Pinpoint the cell where the given text exists, returning its (x, y) midpoint coordinate. 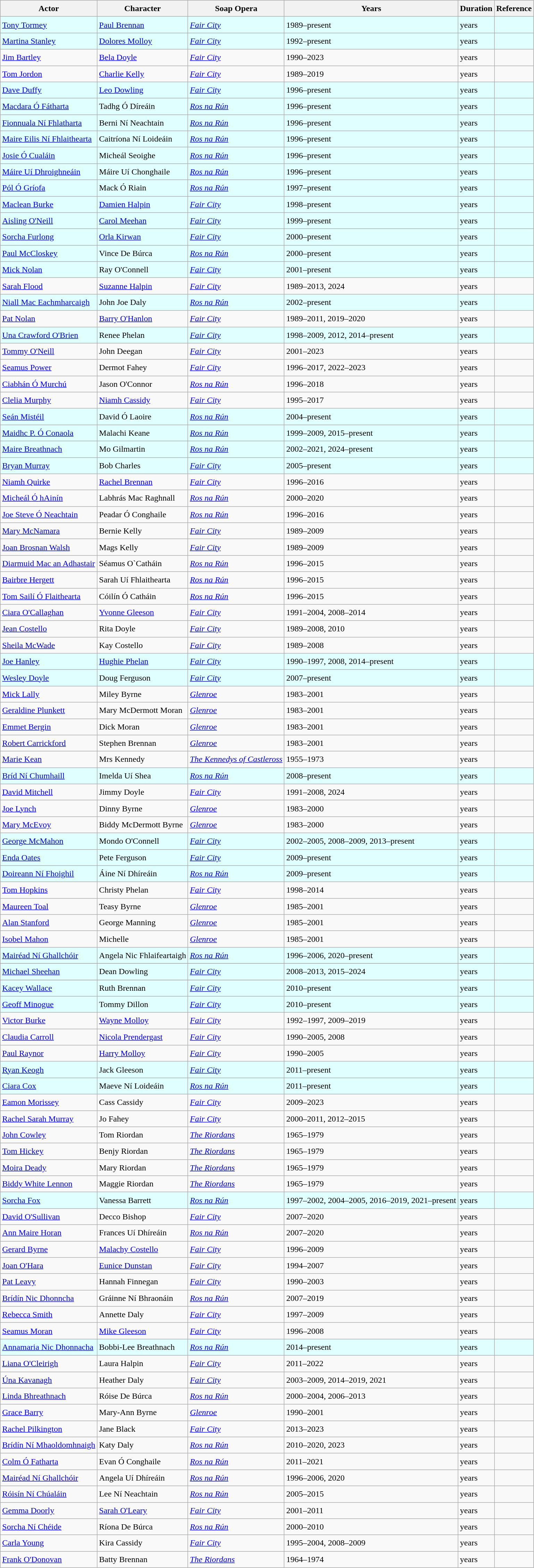
Duration (476, 8)
Bernie Kelly (143, 531)
1990–2005, 2008 (371, 1037)
2001–present (371, 270)
2000–2004, 2006–2013 (371, 1396)
Clelia Murphy (49, 400)
Fionnuala Ní Fhlatharta (49, 123)
Nicola Prendergast (143, 1037)
2005–2015 (371, 1494)
Sarah O'Leary (143, 1510)
Mary-Ann Byrne (143, 1413)
Róisín Ní Chúaláin (49, 1494)
Maggie Riordan (143, 1184)
1992–1997, 2009–2019 (371, 1021)
Pat Leavy (49, 1282)
Tommy Dillon (143, 1005)
Cass Cassidy (143, 1102)
Jim Bartley (49, 58)
Angela Nic Fhlaifeartaigh (143, 955)
Niamh Quirke (49, 482)
Moira Deady (49, 1168)
Dean Dowling (143, 971)
Rita Doyle (143, 629)
1955–1973 (371, 760)
Róise De Búrca (143, 1396)
Maclean Burke (49, 205)
Jason O'Connor (143, 384)
1996–2018 (371, 384)
Frances Uí Dhíreáin (143, 1233)
2009–2023 (371, 1102)
Soap Opera (236, 8)
Malachi Keane (143, 433)
1989–2008, 2010 (371, 629)
1990–2003 (371, 1282)
Sorcha Fox (49, 1200)
Seán Mistéil (49, 416)
Enda Oates (49, 858)
Niall Mac Eachmharcaigh (49, 302)
1989–2008 (371, 645)
Bairbre Hergett (49, 580)
2001–2011 (371, 1510)
Annamaria Nic Dhonnacha (49, 1347)
Geoff Minogue (49, 1005)
2000–2011, 2012–2015 (371, 1118)
2014–present (371, 1347)
Tony Tormey (49, 25)
1997–2009 (371, 1315)
Caitríona Ní Loideáin (143, 139)
Rachel Pilkington (49, 1429)
Eunice Dunstan (143, 1266)
1991–2008, 2024 (371, 792)
Sheila McWade (49, 645)
1996–2008 (371, 1331)
The Kennedys of Castleross (236, 760)
Paul Raynor (49, 1053)
Tom Riordan (143, 1135)
Ray O'Connell (143, 270)
Una Crawford O'Brien (49, 335)
1997–2002, 2004–2005, 2016–2019, 2021–present (371, 1200)
Annette Daly (143, 1315)
Mary Riordan (143, 1168)
Colm Ó Fatharta (49, 1461)
Reference (514, 8)
Mike Gleeson (143, 1331)
2000–2020 (371, 498)
Bela Doyle (143, 58)
1998–2014 (371, 890)
1999–2009, 2015–present (371, 433)
Pól Ó Gríofa (49, 188)
Mags Kelly (143, 547)
Katy Daly (143, 1445)
Jean Costello (49, 629)
Micheál Ó hAinín (49, 498)
Seamus Power (49, 368)
George McMahon (49, 841)
1994–2007 (371, 1266)
2001–2023 (371, 351)
Tommy O'Neill (49, 351)
Maureen Toal (49, 906)
Bríd Ní Chumhaill (49, 776)
Joe Lynch (49, 808)
1989–2013, 2024 (371, 286)
Mick Lally (49, 694)
Diarmuid Mac an Adhastair (49, 563)
Renee Phelan (143, 335)
Tom Jordon (49, 74)
Mary McDermott Moran (143, 710)
1989–2011, 2019–2020 (371, 318)
1998–present (371, 205)
George Manning (143, 923)
Biddy White Lennon (49, 1184)
Dave Duffy (49, 90)
Hughie Phelan (143, 661)
2007–2019 (371, 1298)
Rachel Brennan (143, 482)
Jane Black (143, 1429)
2010–2020, 2023 (371, 1445)
Heather Daly (143, 1380)
Mary McNamara (49, 531)
Dick Moran (143, 727)
Kay Costello (143, 645)
Cóilín Ó Catháin (143, 596)
Marie Kean (49, 760)
Harry Molloy (143, 1053)
2008–present (371, 776)
Vanessa Barrett (143, 1200)
Imelda Uí Shea (143, 776)
Josie Ó Cualáin (49, 155)
2002–2021, 2024–present (371, 449)
Carla Young (49, 1543)
Gemma Doorly (49, 1510)
Bob Charles (143, 466)
1999–present (371, 221)
Joan O'Hara (49, 1266)
2013–2023 (371, 1429)
2000–2010 (371, 1527)
Rachel Sarah Murray (49, 1118)
1995–2017 (371, 400)
Macdara Ó Fátharta (49, 106)
Ryan Keogh (49, 1070)
Micheál Seoighe (143, 155)
2007–present (371, 678)
1990–1997, 2008, 2014–present (371, 661)
Laura Halpin (143, 1363)
Frank O'Donovan (49, 1560)
Suzanne Halpin (143, 286)
Emmet Bergin (49, 727)
Dermot Fahey (143, 368)
Maeve Ní Loideáin (143, 1086)
Grace Barry (49, 1413)
Brídín Nic Dhonncha (49, 1298)
Actor (49, 8)
1996–2017, 2022–2023 (371, 368)
Maidhc P. Ó Conaola (49, 433)
Mick Nolan (49, 270)
2011–2021 (371, 1461)
Damien Halpin (143, 205)
Eamon Morissey (49, 1102)
Teasy Byrne (143, 906)
Paul Brennan (143, 25)
Joe Steve Ó Neachtain (49, 515)
Christy Phelan (143, 890)
1995–2004, 2008–2009 (371, 1543)
Pat Nolan (49, 318)
Gráinne Ní Bhraonáin (143, 1298)
Isobel Mahon (49, 939)
Dolores Molloy (143, 41)
Angela Uí Dhíreáin (143, 1478)
Martina Stanley (49, 41)
Sarah Uí Fhlaithearta (143, 580)
Malachy Costello (143, 1250)
Wesley Doyle (49, 678)
Maire Eilis Ní Fhlaithearta (49, 139)
Benjy Riordan (143, 1151)
Tom Hopkins (49, 890)
Aisling O'Neill (49, 221)
David O'Sullivan (49, 1216)
Joan Brosnan Walsh (49, 547)
Vince De Búrca (143, 253)
Paul McCloskey (49, 253)
Years (371, 8)
Evan Ó Conghaile (143, 1461)
1996–2006, 2020 (371, 1478)
Brídín Ní Mhaoldomhnaigh (49, 1445)
David Ó Laoire (143, 416)
Mo Gilmartin (143, 449)
Carol Meehan (143, 221)
Niamh Cassidy (143, 400)
2011–2022 (371, 1363)
Sorcha Furlong (49, 237)
Barry O'Hanlon (143, 318)
John Cowley (49, 1135)
Ríona De Búrca (143, 1527)
Yvonne Gleeson (143, 613)
Hannah Finnegan (143, 1282)
1964–1974 (371, 1560)
Ciara O'Callaghan (49, 613)
Ciara Cox (49, 1086)
Maire Breathnach (49, 449)
2005–present (371, 466)
Doug Ferguson (143, 678)
Robert Carrickford (49, 743)
Linda Bhreathnach (49, 1396)
Liana O'Cleirigh (49, 1363)
Bobbi-Lee Breathnach (143, 1347)
1992–present (371, 41)
1990–2005 (371, 1053)
Orla Kirwan (143, 237)
2003–2009, 2014–2019, 2021 (371, 1380)
Mondo O'Connell (143, 841)
Geraldine Plunkett (49, 710)
1990–2001 (371, 1413)
Ruth Brennan (143, 988)
David Mitchell (49, 792)
Ciabhán Ó Murchú (49, 384)
Tom Sailí Ó Flaithearta (49, 596)
Doireann Ní Fhoighil (49, 874)
1997–present (371, 188)
Séamus O`Catháin (143, 563)
Stephen Brennan (143, 743)
Máire Uí Dhroighneáin (49, 171)
Seamus Moran (49, 1331)
1991–2004, 2008–2014 (371, 613)
Úna Kavanagh (49, 1380)
Leo Dowling (143, 90)
John Joe Daly (143, 302)
1989–2019 (371, 74)
Joe Hanley (49, 661)
Rebecca Smith (49, 1315)
Tadhg Ó Díreáin (143, 106)
Mrs Kennedy (143, 760)
Victor Burke (49, 1021)
Berni Ní Neachtain (143, 123)
Miley Byrne (143, 694)
Ann Maire Horan (49, 1233)
Jimmy Doyle (143, 792)
2004–present (371, 416)
Labhrás Mac Raghnall (143, 498)
Michael Sheehan (49, 971)
Michelle (143, 939)
Kira Cassidy (143, 1543)
Gerard Byrne (49, 1250)
Lee Ní Neachtain (143, 1494)
1990–2023 (371, 58)
Pete Ferguson (143, 858)
2002–2005, 2008–2009, 2013–present (371, 841)
Wayne Molloy (143, 1021)
1998–2009, 2012, 2014–present (371, 335)
Claudia Carroll (49, 1037)
Batty Brennan (143, 1560)
Sorcha Ní Chéide (49, 1527)
Mack Ó Riain (143, 188)
Bryan Murray (49, 466)
Áine Ní Dhíreáin (143, 874)
Peadar Ó Conghaile (143, 515)
Alan Stanford (49, 923)
John Deegan (143, 351)
Tom Hickey (49, 1151)
1989–present (371, 25)
Biddy McDermott Byrne (143, 825)
1996–2006, 2020–present (371, 955)
Charlie Kelly (143, 74)
Dinny Byrne (143, 808)
Mary McEvoy (49, 825)
Kacey Wallace (49, 988)
Jack Gleeson (143, 1070)
Sarah Flood (49, 286)
Decco Bishop (143, 1216)
Character (143, 8)
Máire Uí Chonghaile (143, 171)
2002–present (371, 302)
1996–2009 (371, 1250)
Jo Fahey (143, 1118)
2008–2013, 2015–2024 (371, 971)
